Find where the given text appears and provide that cell's center as [x, y] coordinate. 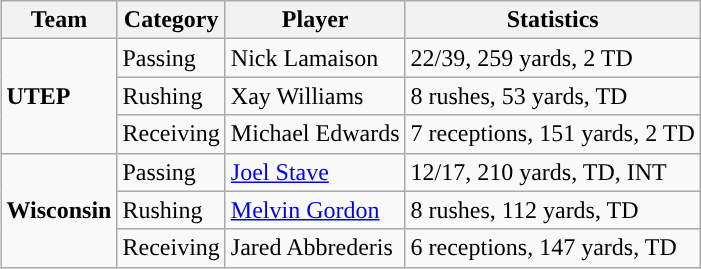
Statistics [552, 20]
Michael Edwards [315, 134]
Wisconsin [59, 210]
Nick Lamaison [315, 58]
Xay Williams [315, 96]
Joel Stave [315, 172]
Jared Abbrederis [315, 248]
Category [171, 20]
Player [315, 20]
12/17, 210 yards, TD, INT [552, 172]
8 rushes, 112 yards, TD [552, 210]
UTEP [59, 96]
6 receptions, 147 yards, TD [552, 248]
7 receptions, 151 yards, 2 TD [552, 134]
Melvin Gordon [315, 210]
22/39, 259 yards, 2 TD [552, 58]
Team [59, 20]
8 rushes, 53 yards, TD [552, 96]
